Detect which cell encompasses the target text, then output its (x, y) center coordinate. 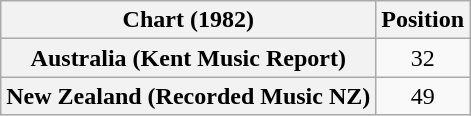
Chart (1982) (188, 20)
Position (423, 20)
New Zealand (Recorded Music NZ) (188, 96)
32 (423, 58)
Australia (Kent Music Report) (188, 58)
49 (423, 96)
